Determine the (X, Y) coordinate at the center of the cell enclosing the given text.  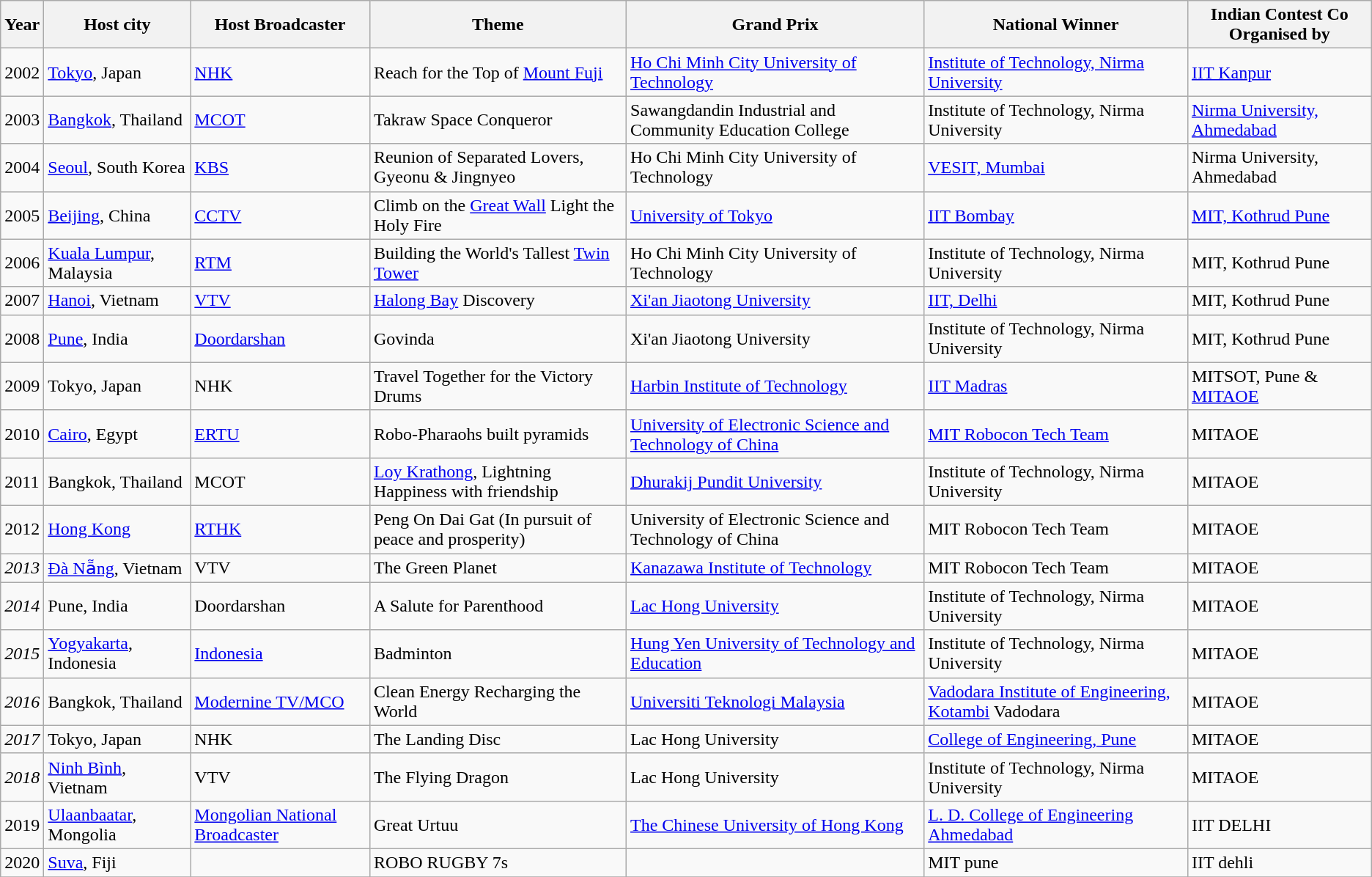
College of Engineering, Pune (1056, 739)
Theme (498, 25)
Mongolian National Broadcaster (280, 824)
Peng On Dai Gat (In pursuit of peace and prosperity) (498, 529)
Seoul, South Korea (117, 167)
IIT DELHI (1280, 824)
IIT, Delhi (1056, 301)
2016 (22, 701)
Suva, Fiji (117, 862)
Travel Together for the Victory Drums (498, 386)
2015 (22, 654)
2012 (22, 529)
CCTV (280, 216)
Takraw Space Conqueror (498, 120)
Harbin Institute of Technology (775, 386)
2018 (22, 777)
2014 (22, 606)
The Chinese University of Hong Kong (775, 824)
2011 (22, 481)
Kuala Lumpur, Malaysia (117, 263)
University of Tokyo (775, 216)
VESIT, Mumbai (1056, 167)
2008 (22, 339)
Modernine TV/MCO (280, 701)
Building the World's Tallest Twin Tower (498, 263)
Reunion of Separated Lovers, Gyeonu & Jingnyeo (498, 167)
Hanoi, Vietnam (117, 301)
The Landing Disc (498, 739)
Cairo, Egypt (117, 434)
ERTU (280, 434)
The Flying Dragon (498, 777)
L. D. College of Engineering Ahmedabad (1056, 824)
IIT Madras (1056, 386)
2003 (22, 120)
Badminton (498, 654)
Robo-Pharaohs built pyramids (498, 434)
2010 (22, 434)
RTM (280, 263)
MIT pune (1056, 862)
2002 (22, 72)
Dhurakij Pundit University (775, 481)
Beijing, China (117, 216)
The Green Planet (498, 568)
2020 (22, 862)
2013 (22, 568)
Halong Bay Discovery (498, 301)
ROBO RUGBY 7s (498, 862)
2005 (22, 216)
Indonesia (280, 654)
Vadodara Institute of Engineering, Kotambi Vadodara (1056, 701)
2006 (22, 263)
Host city (117, 25)
Clean Energy Recharging the World (498, 701)
Govinda (498, 339)
Hung Yen University of Technology and Education (775, 654)
Reach for the Top of Mount Fuji (498, 72)
Hong Kong (117, 529)
National Winner (1056, 25)
Ulaanbaatar, Mongolia (117, 824)
Host Broadcaster (280, 25)
KBS (280, 167)
Indian Contest Co Organised by (1280, 25)
Yogyakarta, Indonesia (117, 654)
2019 (22, 824)
IIT Kanpur (1280, 72)
Kanazawa Institute of Technology (775, 568)
2007 (22, 301)
RTHK (280, 529)
Universiti Teknologi Malaysia (775, 701)
A Salute for Parenthood (498, 606)
2004 (22, 167)
Year (22, 25)
IIT dehli (1280, 862)
2009 (22, 386)
2017 (22, 739)
IIT Bombay (1056, 216)
Đà Nẵng, Vietnam (117, 568)
Ninh Bình, Vietnam (117, 777)
Climb on the Great Wall Light the Holy Fire (498, 216)
Loy Krathong, Lightning Happiness with friendship (498, 481)
MITSOT, Pune & MITAOE (1280, 386)
Grand Prix (775, 25)
Great Urtuu (498, 824)
Sawangdandin Industrial and Community Education College (775, 120)
